Pinpoint the cell where the given text exists, returning its [X, Y] midpoint coordinate. 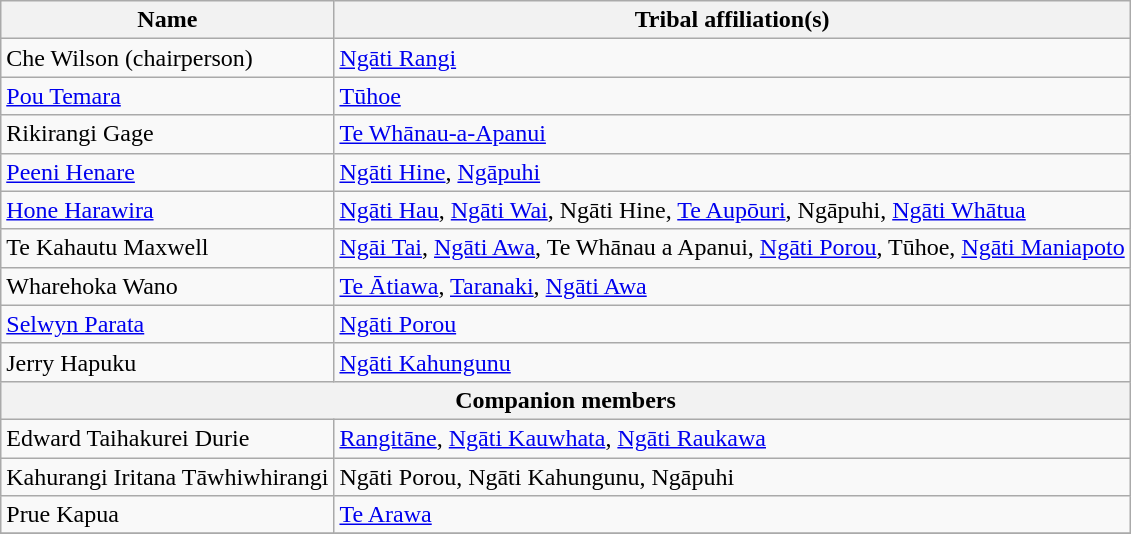
Ngāti Porou [732, 324]
Kahurangi Iritana Tāwhiwhirangi [168, 477]
Hone Harawira [168, 210]
Te Whānau-a-Apanui [732, 134]
Ngāti Porou, Ngāti Kahungunu, Ngāpuhi [732, 477]
Prue Kapua [168, 515]
Jerry Hapuku [168, 362]
Tribal affiliation(s) [732, 20]
Companion members [566, 400]
Che Wilson (chairperson) [168, 58]
Peeni Henare [168, 172]
Ngāi Tai, Ngāti Awa, Te Whānau a Apanui, Ngāti Porou, Tūhoe, Ngāti Maniapoto [732, 248]
Te Kahautu Maxwell [168, 248]
Ngāti Rangi [732, 58]
Edward Taihakurei Durie [168, 438]
Pou Temara [168, 96]
Wharehoka Wano [168, 286]
Ngāti Hau, Ngāti Wai, Ngāti Hine, Te Aupōuri, Ngāpuhi, Ngāti Whātua [732, 210]
Name [168, 20]
Rangitāne, Ngāti Kauwhata, Ngāti Raukawa [732, 438]
Ngāti Hine, Ngāpuhi [732, 172]
Rikirangi Gage [168, 134]
Selwyn Parata [168, 324]
Tūhoe [732, 96]
Te Arawa [732, 515]
Ngāti Kahungunu [732, 362]
Te Ātiawa, Taranaki, Ngāti Awa [732, 286]
